Determine the (x, y) coordinate at the center of the cell enclosing the given text.  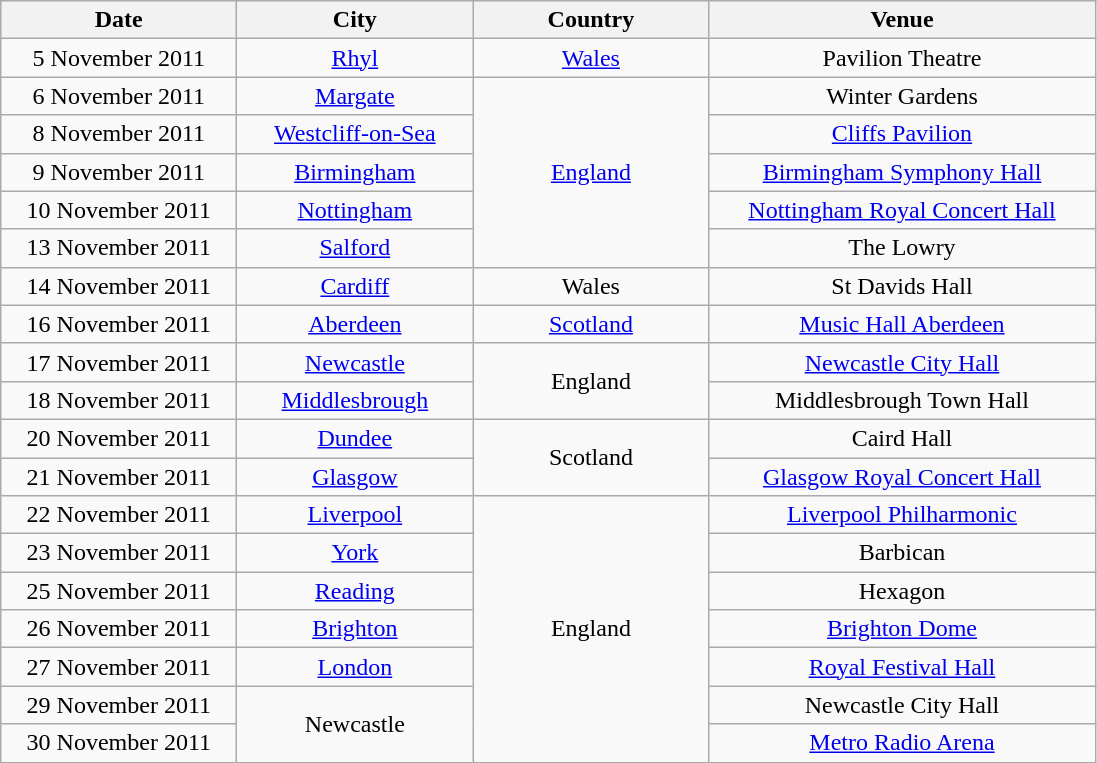
30 November 2011 (119, 743)
Royal Festival Hall (902, 667)
Westcliff-on-Sea (355, 134)
6 November 2011 (119, 96)
10 November 2011 (119, 210)
Music Hall Aberdeen (902, 324)
13 November 2011 (119, 248)
16 November 2011 (119, 324)
Salford (355, 248)
Nottingham Royal Concert Hall (902, 210)
Middlesbrough Town Hall (902, 400)
5 November 2011 (119, 58)
17 November 2011 (119, 362)
18 November 2011 (119, 400)
Middlesbrough (355, 400)
Caird Hall (902, 438)
Birmingham (355, 172)
8 November 2011 (119, 134)
Cardiff (355, 286)
29 November 2011 (119, 705)
26 November 2011 (119, 629)
Liverpool Philharmonic (902, 515)
Glasgow Royal Concert Hall (902, 477)
Nottingham (355, 210)
Birmingham Symphony Hall (902, 172)
The Lowry (902, 248)
Glasgow (355, 477)
25 November 2011 (119, 591)
St Davids Hall (902, 286)
9 November 2011 (119, 172)
Date (119, 20)
Barbican (902, 553)
Margate (355, 96)
Brighton Dome (902, 629)
22 November 2011 (119, 515)
14 November 2011 (119, 286)
Pavilion Theatre (902, 58)
Venue (902, 20)
20 November 2011 (119, 438)
Hexagon (902, 591)
23 November 2011 (119, 553)
27 November 2011 (119, 667)
Metro Radio Arena (902, 743)
Brighton (355, 629)
21 November 2011 (119, 477)
York (355, 553)
Aberdeen (355, 324)
Dundee (355, 438)
Liverpool (355, 515)
Country (591, 20)
Reading (355, 591)
Cliffs Pavilion (902, 134)
City (355, 20)
Rhyl (355, 58)
Winter Gardens (902, 96)
London (355, 667)
